Detect which cell encompasses the target text, then output its [X, Y] center coordinate. 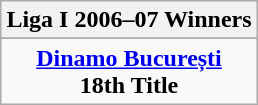
Dinamo București18th Title [129, 72]
Liga I 2006–07 Winners [129, 20]
